Provide the (x, y) coordinate of the cell's center where the given text is located.  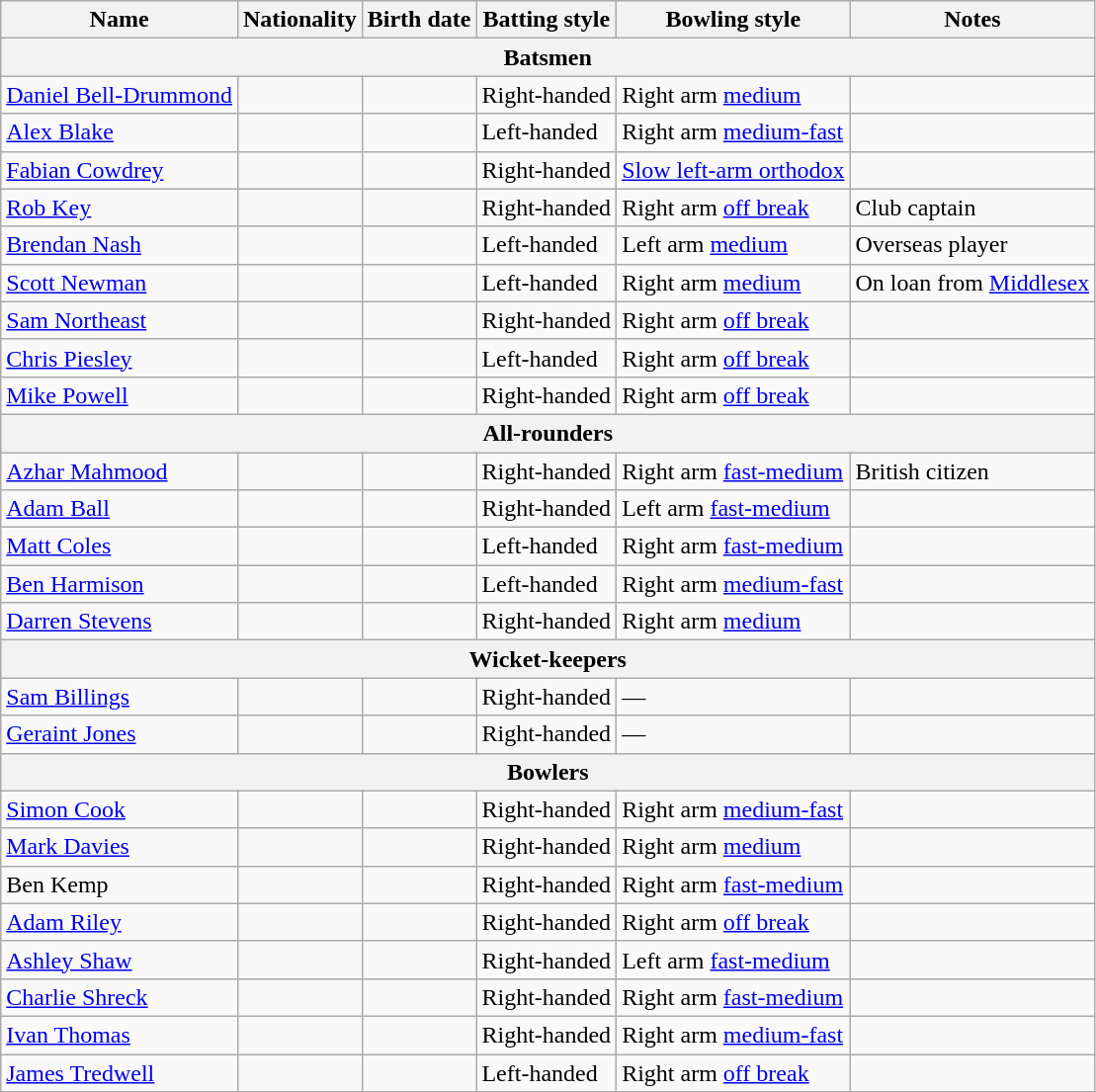
Ben Harmison (120, 584)
Slow left-arm orthodox (733, 170)
Geraint Jones (120, 734)
Birth date (419, 20)
Daniel Bell-Drummond (120, 95)
Mark Davies (120, 847)
Chris Piesley (120, 358)
Batting style (547, 20)
Sam Northeast (120, 320)
Bowlers (548, 772)
All-rounders (548, 433)
Left arm medium (733, 245)
Adam Riley (120, 922)
On loan from Middlesex (972, 283)
Nationality (299, 20)
Wicket-keepers (548, 659)
Batsmen (548, 57)
Matt Coles (120, 546)
Ivan Thomas (120, 1035)
Darren Stevens (120, 622)
Brendan Nash (120, 245)
Name (120, 20)
Club captain (972, 208)
Mike Powell (120, 395)
Ben Kemp (120, 884)
Notes (972, 20)
Azhar Mahmood (120, 471)
Rob Key (120, 208)
Overseas player (972, 245)
Adam Ball (120, 509)
Simon Cook (120, 809)
James Tredwell (120, 1072)
Alex Blake (120, 132)
Fabian Cowdrey (120, 170)
Ashley Shaw (120, 960)
Sam Billings (120, 697)
Charlie Shreck (120, 997)
Bowling style (733, 20)
Scott Newman (120, 283)
British citizen (972, 471)
